Output the (X, Y) coordinate of the center of the cell containing the given text.  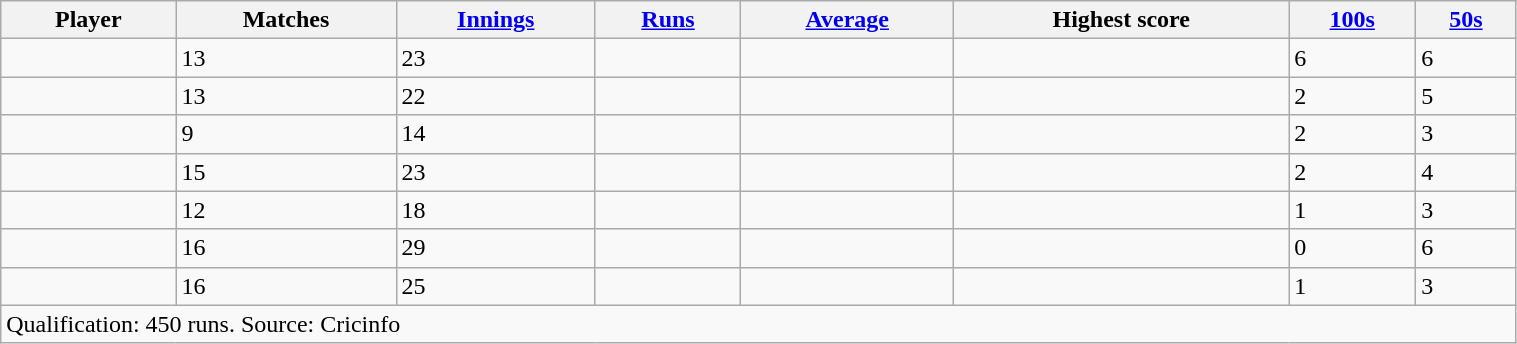
Innings (496, 20)
50s (1466, 20)
100s (1352, 20)
Highest score (1122, 20)
15 (286, 172)
22 (496, 96)
14 (496, 134)
Player (88, 20)
12 (286, 210)
Matches (286, 20)
5 (1466, 96)
4 (1466, 172)
18 (496, 210)
0 (1352, 248)
Runs (668, 20)
29 (496, 248)
9 (286, 134)
Qualification: 450 runs. Source: Cricinfo (758, 324)
25 (496, 286)
Average (848, 20)
